Find where the given text appears and provide that cell's center as [X, Y] coordinate. 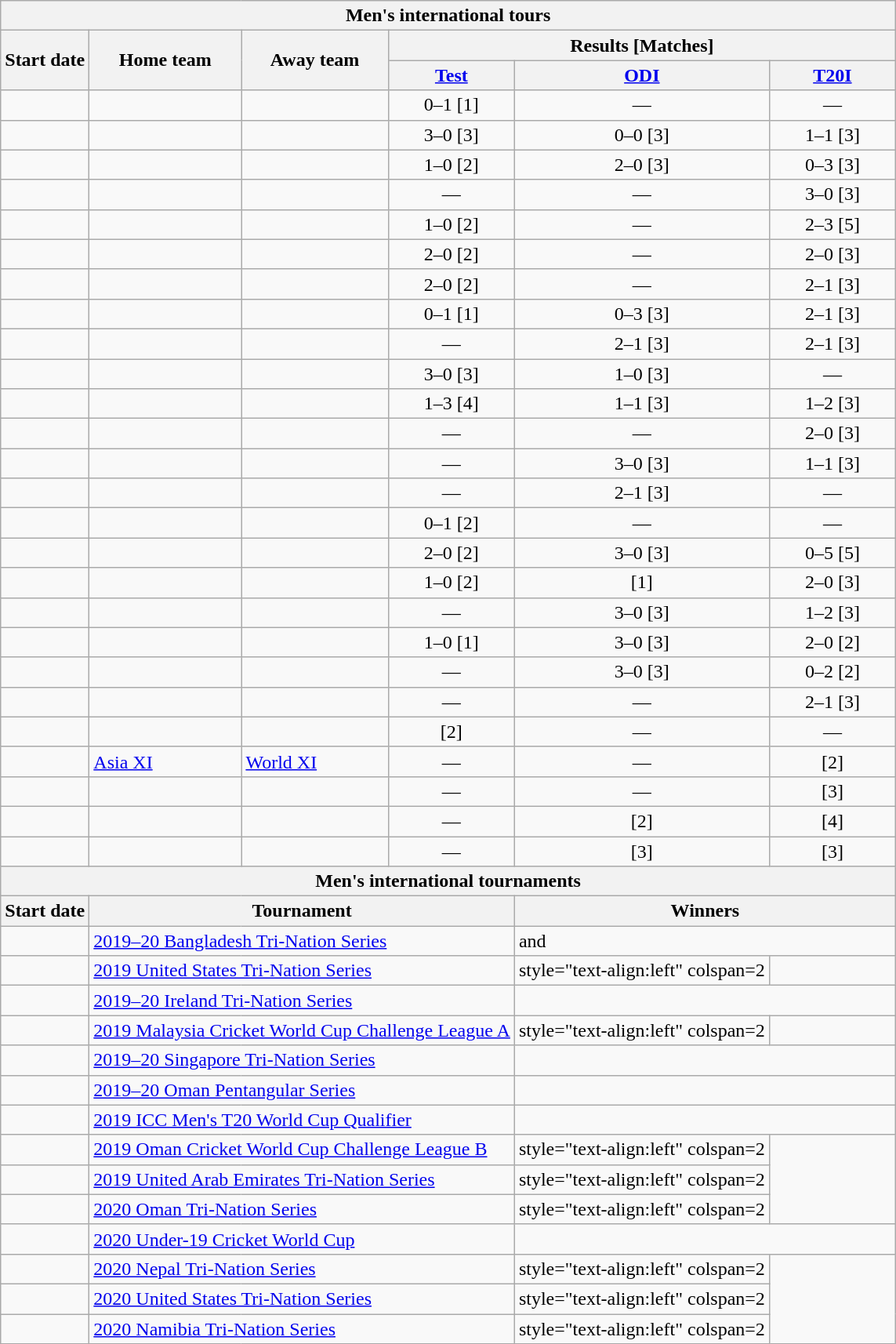
2019 United Arab Emirates Tri-Nation Series [303, 1179]
[4] [833, 821]
Results [Matches] [641, 45]
2020 Namibia Tri-Nation Series [303, 1329]
Home team [165, 60]
2019 Malaysia Cricket World Cup Challenge League A [303, 1030]
T20I [833, 75]
[1] [641, 583]
2020 Under-19 Cricket World Cup [303, 1239]
ODI [641, 75]
2020 United States Tri-Nation Series [303, 1299]
and [705, 941]
0–2 [2] [833, 672]
0–1 [2] [452, 523]
2019–20 Ireland Tri-Nation Series [303, 1001]
0–5 [5] [833, 553]
2019 Oman Cricket World Cup Challenge League B [303, 1150]
Test [452, 75]
Tournament [303, 911]
1–0 [1] [452, 642]
2019 United States Tri-Nation Series [303, 971]
1–0 [3] [641, 374]
1–3 [4] [452, 404]
2019–20 Singapore Tri-Nation Series [303, 1060]
Asia XI [165, 761]
2019–20 Bangladesh Tri-Nation Series [303, 941]
Away team [315, 60]
Men's international tournaments [448, 881]
2–3 [5] [833, 224]
World XI [315, 761]
2020 Nepal Tri-Nation Series [303, 1269]
0–0 [3] [641, 135]
2020 Oman Tri-Nation Series [303, 1209]
2019 ICC Men's T20 World Cup Qualifier [303, 1120]
Winners [705, 911]
Men's international tours [448, 16]
2019–20 Oman Pentangular Series [303, 1090]
